Return (x, y) of the center of cell containing provided text 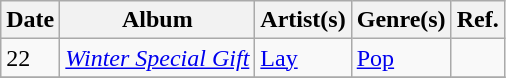
Artist(s) (303, 20)
22 (30, 58)
Ref. (478, 20)
Winter Special Gift (158, 58)
Genre(s) (401, 20)
Lay (303, 58)
Album (158, 20)
Date (30, 20)
Pop (401, 58)
